Capture the cell that displays the provided text and extract its (x, y) central coordinate. 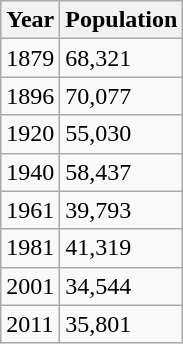
55,030 (122, 134)
58,437 (122, 172)
2001 (30, 286)
1961 (30, 210)
1920 (30, 134)
35,801 (122, 324)
34,544 (122, 286)
Population (122, 20)
41,319 (122, 248)
1981 (30, 248)
1896 (30, 96)
2011 (30, 324)
1940 (30, 172)
39,793 (122, 210)
Year (30, 20)
68,321 (122, 58)
70,077 (122, 96)
1879 (30, 58)
